Scan for the cell matching the given text and deliver its [X, Y] coordinate at center. 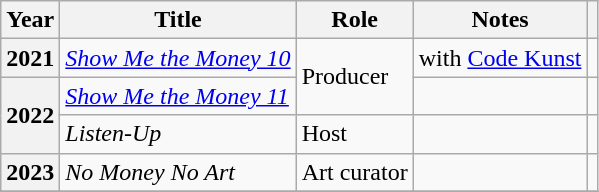
No Money No Art [178, 172]
Role [354, 20]
2021 [30, 58]
Producer [354, 77]
with Code Kunst [500, 58]
2023 [30, 172]
Title [178, 20]
Show Me the Money 10 [178, 58]
Art curator [354, 172]
Year [30, 20]
Listen-Up [178, 134]
Show Me the Money 11 [178, 96]
Notes [500, 20]
2022 [30, 115]
Host [354, 134]
